Capture the cell that displays the provided text and extract its [x, y] central coordinate. 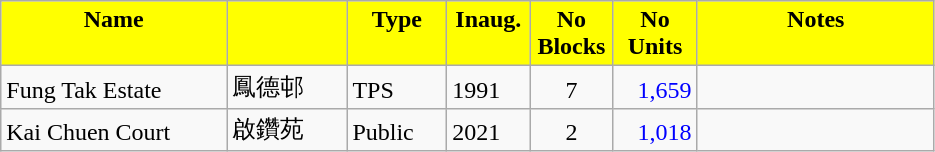
No Units [655, 34]
鳳德邨 [287, 88]
No Blocks [572, 34]
2021 [488, 130]
2 [572, 130]
啟鑽苑 [287, 130]
7 [572, 88]
1991 [488, 88]
Kai Chuen Court [114, 130]
Inaug. [488, 34]
Notes [816, 34]
Public [397, 130]
1,659 [655, 88]
1,018 [655, 130]
TPS [397, 88]
Fung Tak Estate [114, 88]
Type [397, 34]
Name [114, 34]
